Capture the cell that displays the provided text and extract its (X, Y) central coordinate. 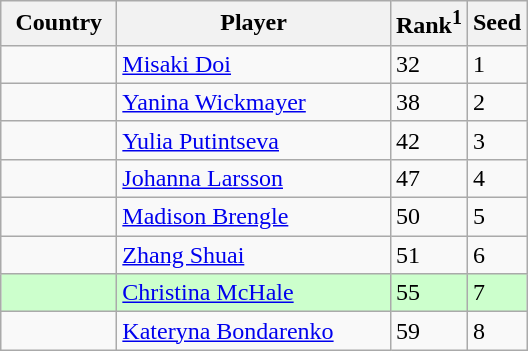
42 (428, 140)
Yanina Wickmayer (254, 102)
1 (496, 64)
2 (496, 102)
Player (254, 24)
32 (428, 64)
50 (428, 217)
3 (496, 140)
4 (496, 178)
Madison Brengle (254, 217)
Misaki Doi (254, 64)
55 (428, 293)
51 (428, 255)
Seed (496, 24)
6 (496, 255)
7 (496, 293)
59 (428, 331)
Rank1 (428, 24)
Country (59, 24)
8 (496, 331)
5 (496, 217)
Yulia Putintseva (254, 140)
47 (428, 178)
Zhang Shuai (254, 255)
38 (428, 102)
Kateryna Bondarenko (254, 331)
Christina McHale (254, 293)
Johanna Larsson (254, 178)
